Scan for the cell matching the given text and deliver its (x, y) coordinate at center. 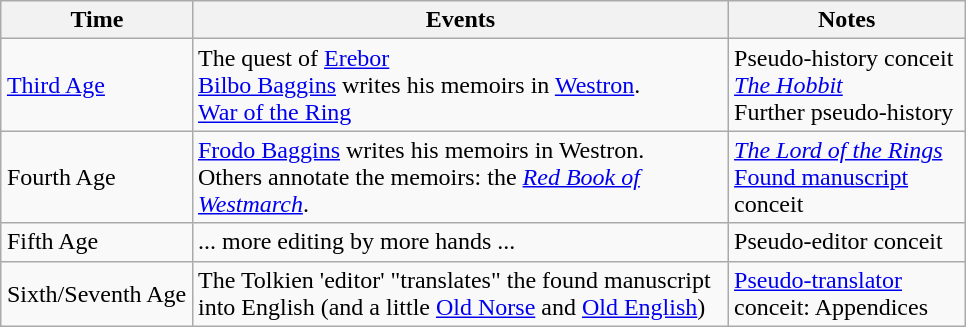
Fourth Age (96, 177)
Notes (847, 20)
Time (96, 20)
Frodo Baggins writes his memoirs in Westron.Others annotate the memoirs: the Red Book of Westmarch. (460, 177)
Pseudo-editor conceit (847, 242)
The Tolkien 'editor' "translates" the found manuscript into English (and a little Old Norse and Old English) (460, 294)
The quest of EreborBilbo Baggins writes his memoirs in Westron.War of the Ring (460, 85)
The Lord of the RingsFound manuscript conceit (847, 177)
Sixth/Seventh Age (96, 294)
... more editing by more hands ... (460, 242)
Fifth Age (96, 242)
Pseudo-translator conceit: Appendices (847, 294)
Third Age (96, 85)
Events (460, 20)
Pseudo-history conceitThe HobbitFurther pseudo-history (847, 85)
